Provide the [X, Y] coordinate of the cell's center where the given text is located.  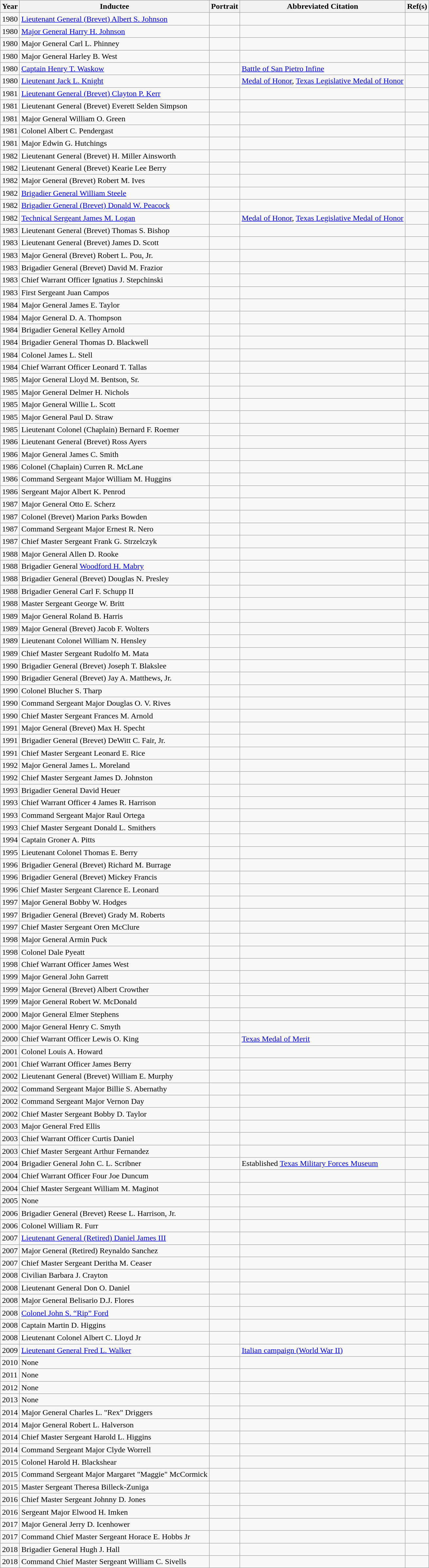
Chief Master Sergeant James D. Johnston [115, 778]
Lieutenant General (Brevet) Albert S. Johnson [115, 19]
Brigadier General (Brevet) Richard M. Burrage [115, 865]
Brigadier General (Brevet) Grady M. Roberts [115, 915]
Major General Otto E. Scherz [115, 504]
Major General William O. Green [115, 118]
Brigadier General (Brevet) DeWitt C. Fair, Jr. [115, 740]
Chief Warrant Officer James West [115, 965]
Master Sergeant Theresa Billeck-Zuniga [115, 1487]
Chief Warrant Officer Lewis O. King [115, 1039]
Major General (Brevet) Robert L. Pou, Jr. [115, 255]
Lieutenant General (Brevet) James D. Scott [115, 243]
Captain Henry T. Waskow [115, 69]
Sergeant Major Albert K. Penrod [115, 492]
Major General (Retired) Reynaldo Sanchez [115, 1251]
Command Sergeant Major Margaret "Maggie" McCormick [115, 1475]
Brigadier General (Brevet) Douglas N. Presley [115, 579]
Major General Paul D. Straw [115, 417]
Brigadier General (Brevet) Jay A. Matthews, Jr. [115, 678]
Lieutenant General (Brevet) Kearie Lee Berry [115, 168]
Portrait [224, 7]
Chief Warrant Officer 4 James R. Harrison [115, 803]
Brigadier General David Heuer [115, 790]
Lieutenant Colonel Thomas E. Berry [115, 852]
Major General D. A. Thompson [115, 317]
Major General James C. Smith [115, 454]
Major General (Brevet) Jacob F. Wolters [115, 629]
2011 [10, 1375]
Major General (Brevet) Albert Crowther [115, 989]
Major General Roland B. Harris [115, 616]
Major Edwin G. Hutchings [115, 143]
Inductee [115, 7]
Major General John Garrett [115, 977]
Major General Delmer H. Nichols [115, 392]
Chief Warrant Officer Ignatius J. Stepchinski [115, 280]
Master Sergeant George W. Britt [115, 604]
Chief Master Sergeant Oren McClure [115, 927]
Lieutenant Colonel (Chaplain) Bernard F. Roemer [115, 430]
Colonel Harold H. Blackshear [115, 1462]
2013 [10, 1400]
Major General Jerry D. Icenhower [115, 1524]
Command Chief Master Sergeant Horace E. Hobbs Jr [115, 1537]
Major General Fred Ellis [115, 1126]
Major General Allen D. Rooke [115, 554]
Colonel James L. Stell [115, 355]
2005 [10, 1201]
Lieutenant General (Brevet) William E. Murphy [115, 1076]
Chief Warrant Officer Curtis Daniel [115, 1138]
Chief Master Sergeant Bobby D. Taylor [115, 1114]
Italian campaign (World War II) [323, 1350]
Chief Master Sergeant Frank G. Strzelczyk [115, 541]
Major General Robert W. McDonald [115, 1002]
Lieutenant General Fred L. Walker [115, 1350]
Major General Armin Puck [115, 939]
Sergeant Major Elwood H. Imken [115, 1512]
Captain Martin D. Higgins [115, 1325]
Lieutenant General (Brevet) Thomas S. Bishop [115, 230]
Major General Harry H. Johnson [115, 31]
Chief Master Sergeant Deritha M. Ceaser [115, 1263]
Lieutenant General (Brevet) Everett Selden Simpson [115, 106]
Colonel Louis A. Howard [115, 1052]
Chief Warrant Officer Four Joe Duncum [115, 1176]
Colonel (Brevet) Marion Parks Bowden [115, 516]
Command Sergeant Major Ernest R. Nero [115, 529]
Command Chief Master Sergeant William C. Sivells [115, 1562]
Brigadier General Kelley Arnold [115, 330]
1994 [10, 840]
Command Sergeant Major William M. Huggins [115, 479]
Colonel Dale Pyeatt [115, 952]
Brigadier General Hugh J. Hall [115, 1549]
Brigadier General William Steele [115, 193]
Command Sergeant Major Billie S. Abernathy [115, 1089]
Civilian Barbara J. Crayton [115, 1275]
Colonel John S. “Rip” Ford [115, 1313]
2010 [10, 1363]
Major General Elmer Stephens [115, 1014]
Chief Master Sergeant Leonard E. Rice [115, 753]
Colonel Albert C. Pendergast [115, 131]
Lieutenant General Don O. Daniel [115, 1288]
Chief Master Sergeant Clarence E. Leonard [115, 890]
Lieutenant General (Brevet) Ross Ayers [115, 442]
Major General (Brevet) Robert M. Ives [115, 181]
Technical Sergeant James M. Logan [115, 218]
Year [10, 7]
Command Sergeant Major Vernon Day [115, 1101]
Colonel William R. Furr [115, 1226]
Major General Bobby W. Hodges [115, 902]
Major General Robert L. Halverson [115, 1425]
Lieutenant General (Brevet) Clayton P. Kerr [115, 93]
Lieutenant General (Retired) Daniel James III [115, 1238]
Major General Harley B. West [115, 56]
Chief Master Sergeant Rudolfo M. Mata [115, 653]
Chief Master Sergeant Donald L. Smithers [115, 828]
Captain Groner A. Pitts [115, 840]
Chief Master Sergeant Frances M. Arnold [115, 716]
Chief Warrant Officer Leonard T. Tallas [115, 367]
Command Sergeant Major Clyde Worrell [115, 1450]
Abbreviated Citation [323, 7]
Lieutenant General (Brevet) H. Miller Ainsworth [115, 156]
1995 [10, 852]
Major General Lloyd M. Bentson, Sr. [115, 380]
Chief Master Sergeant Arthur Fernandez [115, 1151]
Colonel Blucher S. Tharp [115, 691]
2012 [10, 1388]
Brigadier General Carl F. Schupp II [115, 591]
Battle of San Pietro Infine [323, 69]
Major General Willie L. Scott [115, 405]
Brigadier General (Brevet) David M. Frazior [115, 268]
Lieutenant Colonel Albert C. Lloyd Jr [115, 1338]
Command Sergeant Major Raul Ortega [115, 815]
Brigadier General (Brevet) Mickey Francis [115, 877]
Brigadier General (Brevet) Donald W. Peacock [115, 206]
Chief Warrant Officer James Berry [115, 1064]
Colonel (Chaplain) Curren R. McLane [115, 467]
Brigadier General Woodford H. Mabry [115, 566]
Major General Charles L. "Rex" Driggers [115, 1412]
Brigadier General John C. L. Scribner [115, 1164]
Major General Belisario D.J. Flores [115, 1300]
Major General James L. Moreland [115, 766]
Established Texas Military Forces Museum [323, 1164]
Major General (Brevet) Max H. Specht [115, 728]
First Sergeant Juan Campos [115, 293]
Texas Medal of Merit [323, 1039]
Major General Henry C. Smyth [115, 1027]
Lieutenant Colonel William N. Hensley [115, 641]
Ref(s) [417, 7]
Chief Master Sergeant Harold L. Higgins [115, 1437]
Lieutenant Jack L. Knight [115, 81]
Chief Master Sergeant William M. Maginot [115, 1189]
Chief Master Sergeant Johnny D. Jones [115, 1499]
Major General James E. Taylor [115, 305]
2009 [10, 1350]
Brigadier General Thomas D. Blackwell [115, 342]
Command Sergeant Major Douglas O. V. Rives [115, 703]
Brigadier General (Brevet) Joseph T. Blakslee [115, 666]
Major General Carl L. Phinney [115, 44]
Brigadier General (Brevet) Reese L. Harrison, Jr. [115, 1213]
